Pinpoint the cell where the given text exists, returning its (X, Y) midpoint coordinate. 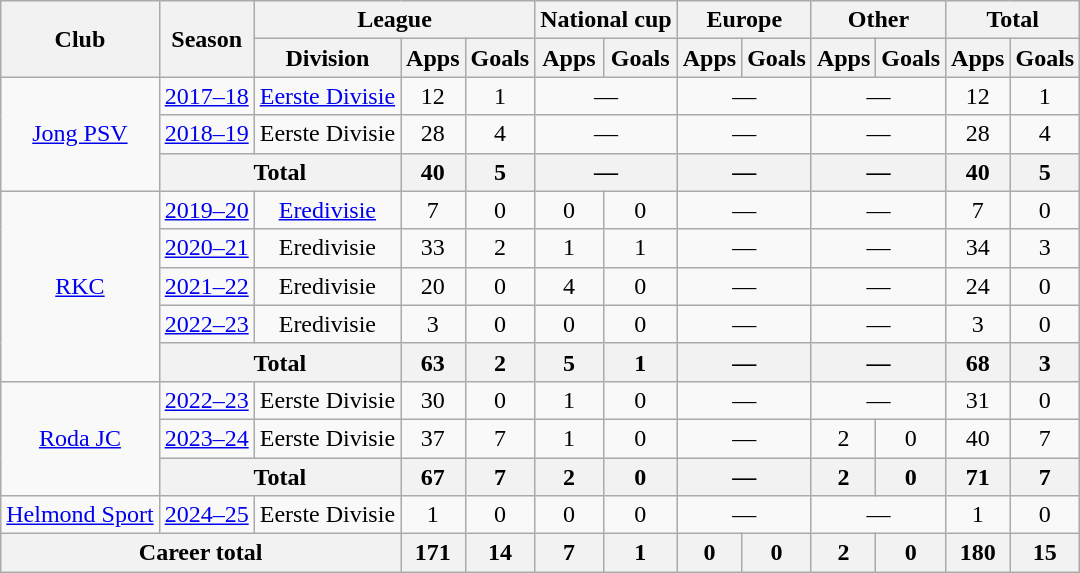
Europe (744, 20)
Division (327, 58)
Career total (201, 553)
31 (978, 400)
37 (433, 438)
Season (206, 39)
Jong PSV (80, 134)
2017–18 (206, 96)
20 (433, 286)
34 (978, 248)
Club (80, 39)
68 (978, 362)
30 (433, 400)
180 (978, 553)
171 (433, 553)
67 (433, 477)
Other (878, 20)
24 (978, 286)
2021–22 (206, 286)
2024–25 (206, 515)
14 (500, 553)
National cup (606, 20)
33 (433, 248)
League (394, 20)
2018–19 (206, 134)
15 (1045, 553)
63 (433, 362)
71 (978, 477)
2023–24 (206, 438)
Helmond Sport (80, 515)
2020–21 (206, 248)
Roda JC (80, 438)
RKC (80, 286)
2019–20 (206, 210)
